Search for the cell housing the specified text and yield its [x, y] center coordinate. 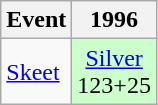
Event [36, 20]
Skeet [36, 72]
1996 [114, 20]
Silver123+25 [114, 72]
